Search for the cell housing the specified text and yield its (x, y) center coordinate. 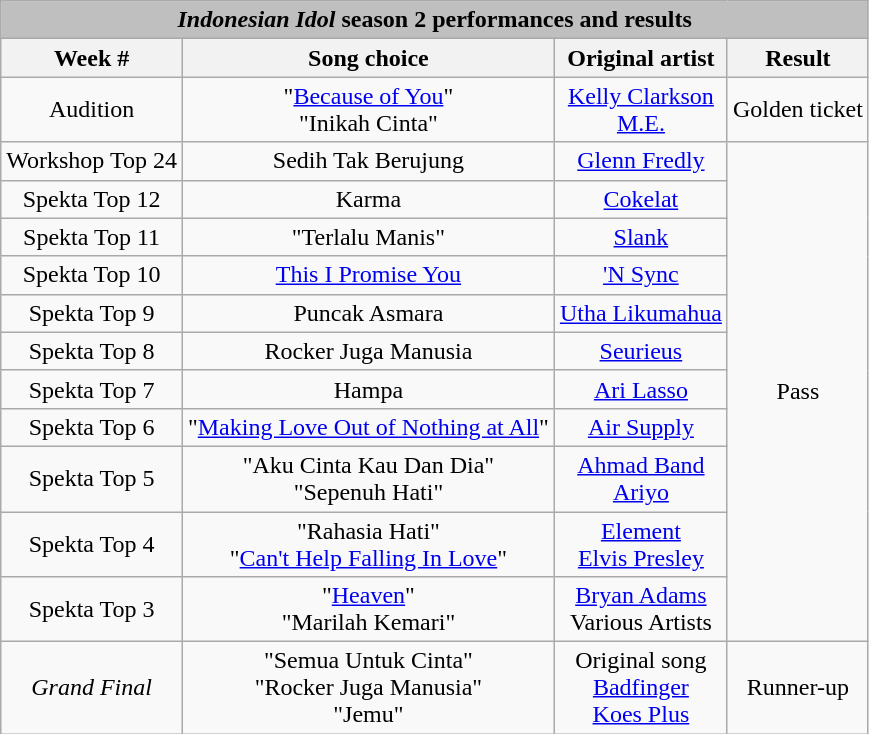
"Making Love Out of Nothing at All" (368, 427)
"Rahasia Hati""Can't Help Falling In Love" (368, 544)
Indonesian Idol season 2 performances and results (435, 20)
Result (798, 58)
Glenn Fredly (640, 161)
Workshop Top 24 (92, 161)
'N Sync (640, 275)
"Aku Cinta Kau Dan Dia""Sepenuh Hati" (368, 478)
"Terlalu Manis" (368, 237)
"Semua Untuk Cinta""Rocker Juga Manusia""Jemu" (368, 688)
"Because of You""Inikah Cinta" (368, 110)
Seurieus (640, 351)
Original artist (640, 58)
Spekta Top 9 (92, 313)
Hampa (368, 389)
Puncak Asmara (368, 313)
Spekta Top 4 (92, 544)
Spekta Top 8 (92, 351)
Kelly ClarksonM.E. (640, 110)
Spekta Top 11 (92, 237)
Spekta Top 12 (92, 199)
Spekta Top 6 (92, 427)
Spekta Top 7 (92, 389)
Utha Likumahua (640, 313)
Golden ticket (798, 110)
Slank (640, 237)
Spekta Top 5 (92, 478)
Air Supply (640, 427)
Rocker Juga Manusia (368, 351)
Song choice (368, 58)
Audition (92, 110)
Bryan AdamsVarious Artists (640, 610)
Pass (798, 392)
Sedih Tak Berujung (368, 161)
Spekta Top 10 (92, 275)
Runner-up (798, 688)
Grand Final (92, 688)
ElementElvis Presley (640, 544)
Original songBadfingerKoes Plus (640, 688)
Cokelat (640, 199)
"Heaven""Marilah Kemari" (368, 610)
Ahmad BandAriyo (640, 478)
This I Promise You (368, 275)
Ari Lasso (640, 389)
Week # (92, 58)
Karma (368, 199)
Spekta Top 3 (92, 610)
